Return the (x, y) coordinate for the center point of the cell that contains the specified text.  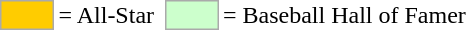
= All-Star (106, 15)
